Detect which cell encompasses the target text, then output its (x, y) center coordinate. 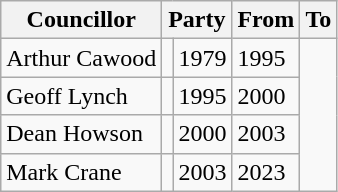
Dean Howson (82, 134)
Mark Crane (82, 172)
To (318, 20)
1979 (202, 58)
Arthur Cawood (82, 58)
2023 (266, 172)
From (266, 20)
Party (197, 20)
Councillor (82, 20)
Geoff Lynch (82, 96)
